From the cell containing the given text, extract its center point as [x, y] coordinate. 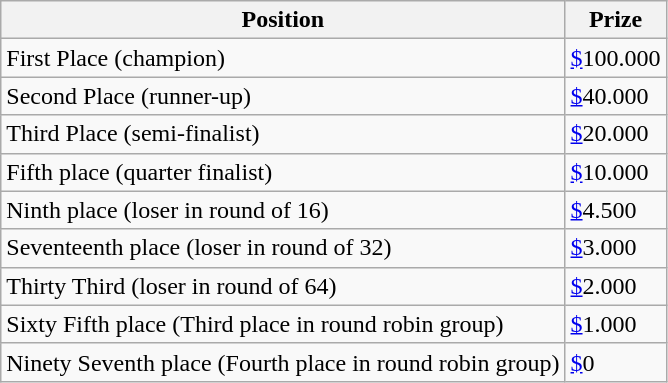
Seventeenth place (loser in round of 32) [283, 248]
Fifth place (quarter finalist) [283, 172]
$10.000 [616, 172]
Prize [616, 20]
$20.000 [616, 134]
$1.000 [616, 324]
Sixty Fifth place (Third place in round robin group) [283, 324]
$0 [616, 362]
Ninety Seventh place (Fourth place in round robin group) [283, 362]
$4.500 [616, 210]
Ninth place (loser in round of 16) [283, 210]
Thirty Third (loser in round of 64) [283, 286]
$40.000 [616, 96]
$3.000 [616, 248]
$100.000 [616, 58]
Position [283, 20]
$2.000 [616, 286]
Third Place (semi-finalist) [283, 134]
Second Place (runner-up) [283, 96]
First Place (champion) [283, 58]
